For the text-containing cell, return its midpoint in (X, Y) coordinate format. 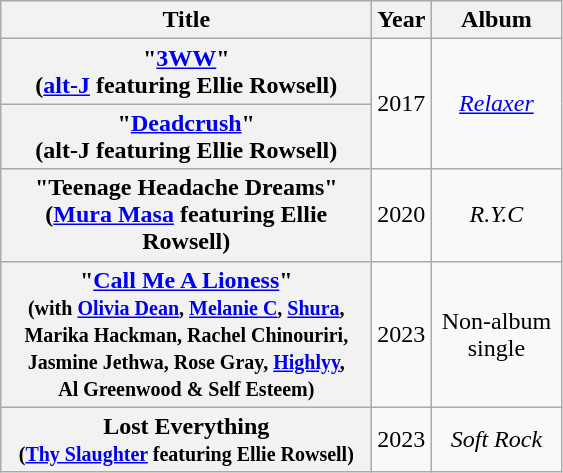
"Deadcrush"(alt-J featuring Ellie Rowsell) (186, 136)
2017 (402, 104)
Album (496, 20)
Soft Rock (496, 440)
Lost Everything(Thy Slaughter featuring Ellie Rowsell) (186, 440)
Year (402, 20)
Title (186, 20)
Relaxer (496, 104)
Non-album single (496, 334)
2020 (402, 215)
"Teenage Headache Dreams"(Mura Masa featuring Ellie Rowsell) (186, 215)
"3WW"(alt-J featuring Ellie Rowsell) (186, 72)
R.Y.C (496, 215)
